Locate the cell with the specified text and output its [X, Y] center coordinate. 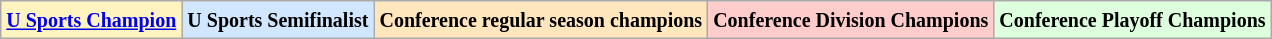
Conference Division Champions [851, 20]
Conference Playoff Champions [1132, 20]
U Sports Champion [92, 20]
U Sports Semifinalist [278, 20]
Conference regular season champions [541, 20]
